Identify which cell holds the provided text, then report its [x, y] central coordinate. 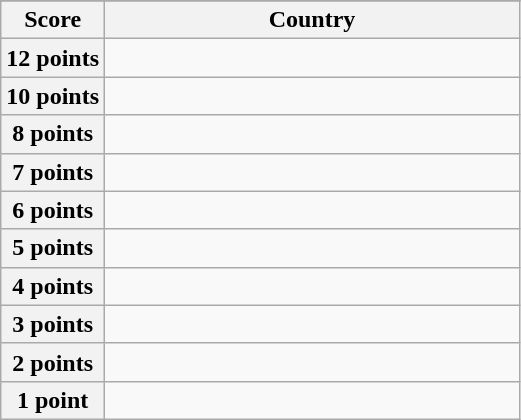
7 points [53, 172]
Country [312, 20]
10 points [53, 96]
5 points [53, 248]
4 points [53, 286]
12 points [53, 58]
Score [53, 20]
6 points [53, 210]
8 points [53, 134]
2 points [53, 362]
3 points [53, 324]
1 point [53, 400]
